Provide the [x, y] coordinate of the cell's center where the given text is located.  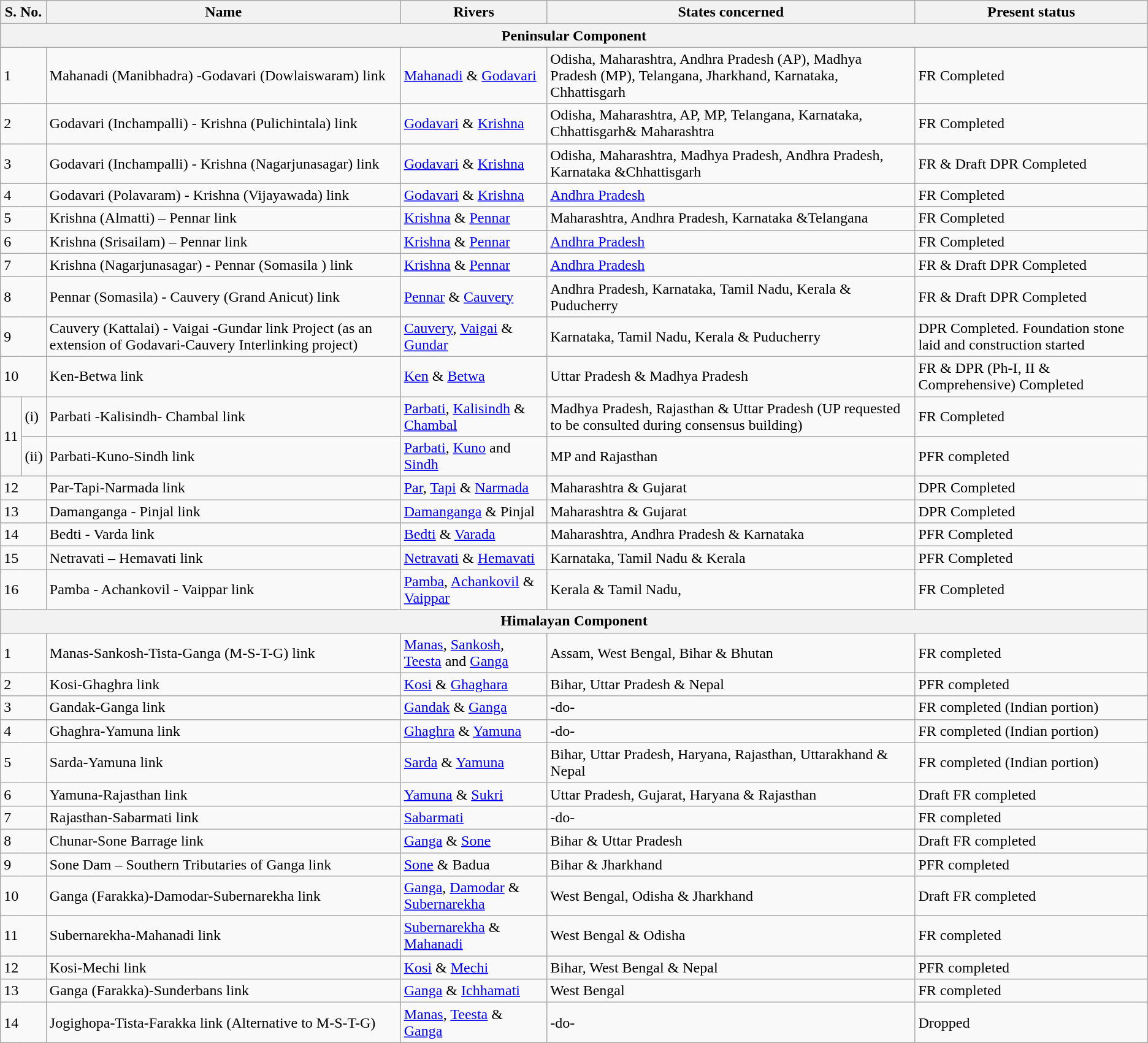
Ganga (Farakka)-Damodar-Subernarekha link [223, 896]
Godavari (Inchampalli) - Krishna (Nagarjunasagar) link [223, 163]
MP and Rajasthan [731, 456]
Pennar (Somasila) - Cauvery (Grand Anicut) link [223, 297]
Parbati-Kuno-Sindh link [223, 456]
Assam, West Bengal, Bihar & Bhutan [731, 652]
Parbati, Kuno and Sindh [473, 456]
Bihar & Jharkhand [731, 864]
Cauvery, Vaigai & Gundar [473, 336]
(i) [34, 416]
West Bengal & Odisha [731, 936]
Ganga (Farakka)-Sunderbans link [223, 991]
Parbati, Kalisindh & Chambal [473, 416]
West Bengal [731, 991]
Damanganga & Pinjal [473, 511]
Parbati -Kalisindh- Chambal link [223, 416]
Bedti - Varda link [223, 535]
Maharashtra, Andhra Pradesh & Karnataka [731, 535]
Kosi-Mechi link [223, 968]
Bihar & Uttar Pradesh [731, 841]
Chunar-Sone Barrage link [223, 841]
Manas, Teesta & Ganga [473, 1023]
Mahanadi & Godavari [473, 75]
DPR Completed. Foundation stone laid and construction started [1031, 336]
Andhra Pradesh, Karnataka, Tamil Nadu, Kerala & Puducherry [731, 297]
Netravati & Hemavati [473, 558]
Par-Tapi-Narmada link [223, 488]
Uttar Pradesh & Madhya Pradesh [731, 376]
Uttar Pradesh, Gujarat, Haryana & Rajasthan [731, 794]
Odisha, Maharashtra, AP, MP, Telangana, Karnataka, Chhattisgarh& Maharashtra [731, 124]
Krishna (Almatti) – Pennar link [223, 218]
Krishna (Srisailam) – Pennar link [223, 242]
Ghaghra-Yamuna link [223, 731]
Sarda-Yamuna link [223, 763]
Odisha, Maharashtra, Andhra Pradesh (AP), Madhya Pradesh (MP), Telangana, Jharkhand, Karnataka, Chhattisgarh [731, 75]
Maharashtra, Andhra Pradesh, Karnataka &Telangana [731, 218]
Ganga, Damodar & Subernarekha [473, 896]
Par, Tapi & Narmada [473, 488]
FR & DPR (Ph-I, II & Comprehensive) Completed [1031, 376]
Godavari (Inchampalli) - Krishna (Pulichintala) link [223, 124]
15 [23, 558]
(ii) [34, 456]
Rajasthan-Sabarmati link [223, 817]
Godavari (Polavaram) - Krishna (Vijayawada) link [223, 195]
Sabarmati [473, 817]
Yamuna-Rajasthan link [223, 794]
Gandak & Ganga [473, 708]
Manas-Sankosh-Tista-Ganga (M-S-T-G) link [223, 652]
Ghaghra & Yamuna [473, 731]
Pamba - Achankovil - Vaippar link [223, 590]
Bihar, Uttar Pradesh, Haryana, Rajasthan, Uttarakhand & Nepal [731, 763]
Ganga & Sone [473, 841]
Pennar & Cauvery [473, 297]
Sone Dam – Southern Tributaries of Ganga link [223, 864]
Karnataka, Tamil Nadu & Kerala [731, 558]
Bedti & Varada [473, 535]
Kosi & Mechi [473, 968]
Madhya Pradesh, Rajasthan & Uttar Pradesh (UP requested to be consulted during consensus building) [731, 416]
Gandak-Ganga link [223, 708]
Netravati – Hemavati link [223, 558]
Name [223, 12]
Karnataka, Tamil Nadu, Kerala & Puducherry [731, 336]
Present status [1031, 12]
Sarda & Yamuna [473, 763]
Jogighopa-Tista-Farakka link (Alternative to M-S-T-G) [223, 1023]
Dropped [1031, 1023]
16 [23, 590]
Kosi-Ghaghra link [223, 684]
Rivers [473, 12]
Subernarekha-Mahanadi link [223, 936]
Damanganga - Pinjal link [223, 511]
Himalayan Component [574, 621]
Mahanadi (Manibhadra) -Godavari (Dowlaiswaram) link [223, 75]
Yamuna & Sukri [473, 794]
Bihar, West Bengal & Nepal [731, 968]
Ken & Betwa [473, 376]
Sone & Badua [473, 864]
S. No. [23, 12]
Subernarekha & Mahanadi [473, 936]
Bihar, Uttar Pradesh & Nepal [731, 684]
Odisha, Maharashtra, Madhya Pradesh, Andhra Pradesh, Karnataka &Chhattisgarh [731, 163]
States concerned [731, 12]
Manas, Sankosh, Teesta and Ganga [473, 652]
Peninsular Component [574, 36]
Ken-Betwa link [223, 376]
Kosi & Ghaghara [473, 684]
Pamba, Achankovil & Vaippar [473, 590]
Ganga & Ichhamati [473, 991]
Cauvery (Kattalai) - Vaigai -Gundar link Project (as an extension of Godavari-Cauvery Interlinking project) [223, 336]
West Bengal, Odisha & Jharkhand [731, 896]
Kerala & Tamil Nadu, [731, 590]
Krishna (Nagarjunasagar) - Pennar (Somasila ) link [223, 265]
